Output the [X, Y] coordinate of the center of the cell containing the given text.  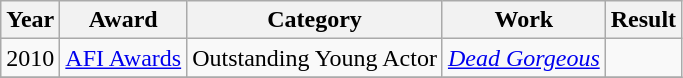
Year [30, 20]
Category [315, 20]
Dead Gorgeous [524, 58]
Result [643, 20]
2010 [30, 58]
Outstanding Young Actor [315, 58]
Work [524, 20]
Award [124, 20]
AFI Awards [124, 58]
